Identify which cell holds the provided text, then report its (X, Y) central coordinate. 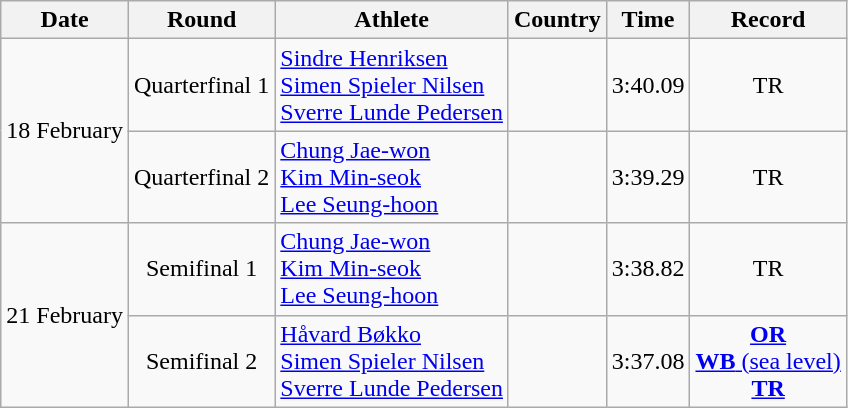
ORWB (sea level)TR (768, 361)
Håvard BøkkoSimen Spieler NilsenSverre Lunde Pedersen (392, 361)
Time (648, 20)
18 February (65, 131)
Quarterfinal 2 (201, 177)
Semifinal 1 (201, 269)
3:38.82 (648, 269)
Sindre HenriksenSimen Spieler NilsenSverre Lunde Pedersen (392, 85)
3:39.29 (648, 177)
Date (65, 20)
Round (201, 20)
Country (557, 20)
Record (768, 20)
Semifinal 2 (201, 361)
Athlete (392, 20)
21 February (65, 315)
Quarterfinal 1 (201, 85)
3:40.09 (648, 85)
3:37.08 (648, 361)
